For the text-containing cell, return its midpoint in [x, y] coordinate format. 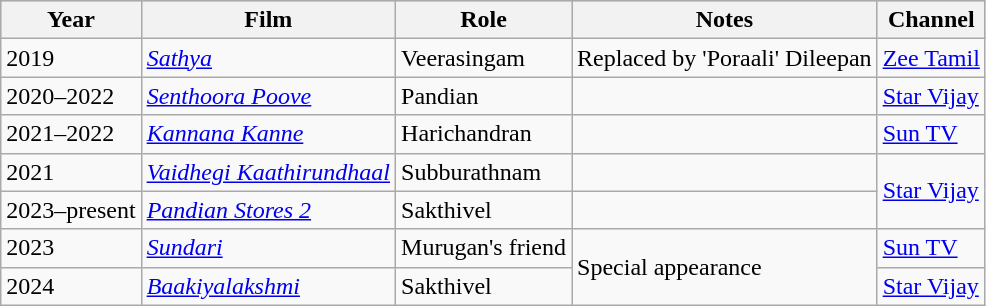
Channel [931, 20]
2020–2022 [71, 96]
2021–2022 [71, 134]
Role [484, 20]
Zee Tamil [931, 58]
Subburathnam [484, 172]
Replaced by 'Poraali' Dileepan [725, 58]
Veerasingam [484, 58]
2024 [71, 286]
Sathya [268, 58]
Murugan's friend [484, 248]
Baakiyalakshmi [268, 286]
2021 [71, 172]
Harichandran [484, 134]
2019 [71, 58]
Pandian [484, 96]
Kannana Kanne [268, 134]
Film [268, 20]
Year [71, 20]
2023 [71, 248]
Vaidhegi Kaathirundhaal [268, 172]
2023–present [71, 210]
Special appearance [725, 267]
Sundari [268, 248]
Notes [725, 20]
Pandian Stores 2 [268, 210]
Senthoora Poove [268, 96]
